Locate the cell with the specified text and output its (X, Y) center coordinate. 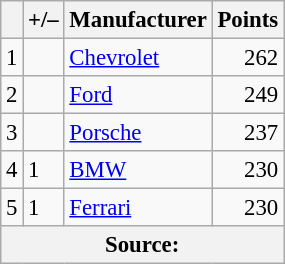
Chevrolet (138, 58)
262 (248, 58)
3 (12, 133)
2 (12, 95)
4 (12, 170)
Manufacturer (138, 20)
+/– (44, 20)
Ferrari (138, 208)
BMW (138, 170)
Source: (142, 245)
Ford (138, 95)
Points (248, 20)
249 (248, 95)
Porsche (138, 133)
237 (248, 133)
5 (12, 208)
